Determine the (x, y) coordinate at the center of the cell enclosing the given text.  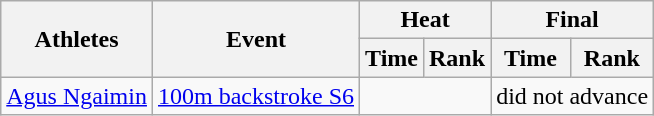
100m backstroke S6 (256, 96)
Agus Ngaimin (77, 96)
did not advance (572, 96)
Heat (426, 20)
Athletes (77, 39)
Event (256, 39)
Final (572, 20)
